Detect which cell encompasses the target text, then output its (x, y) center coordinate. 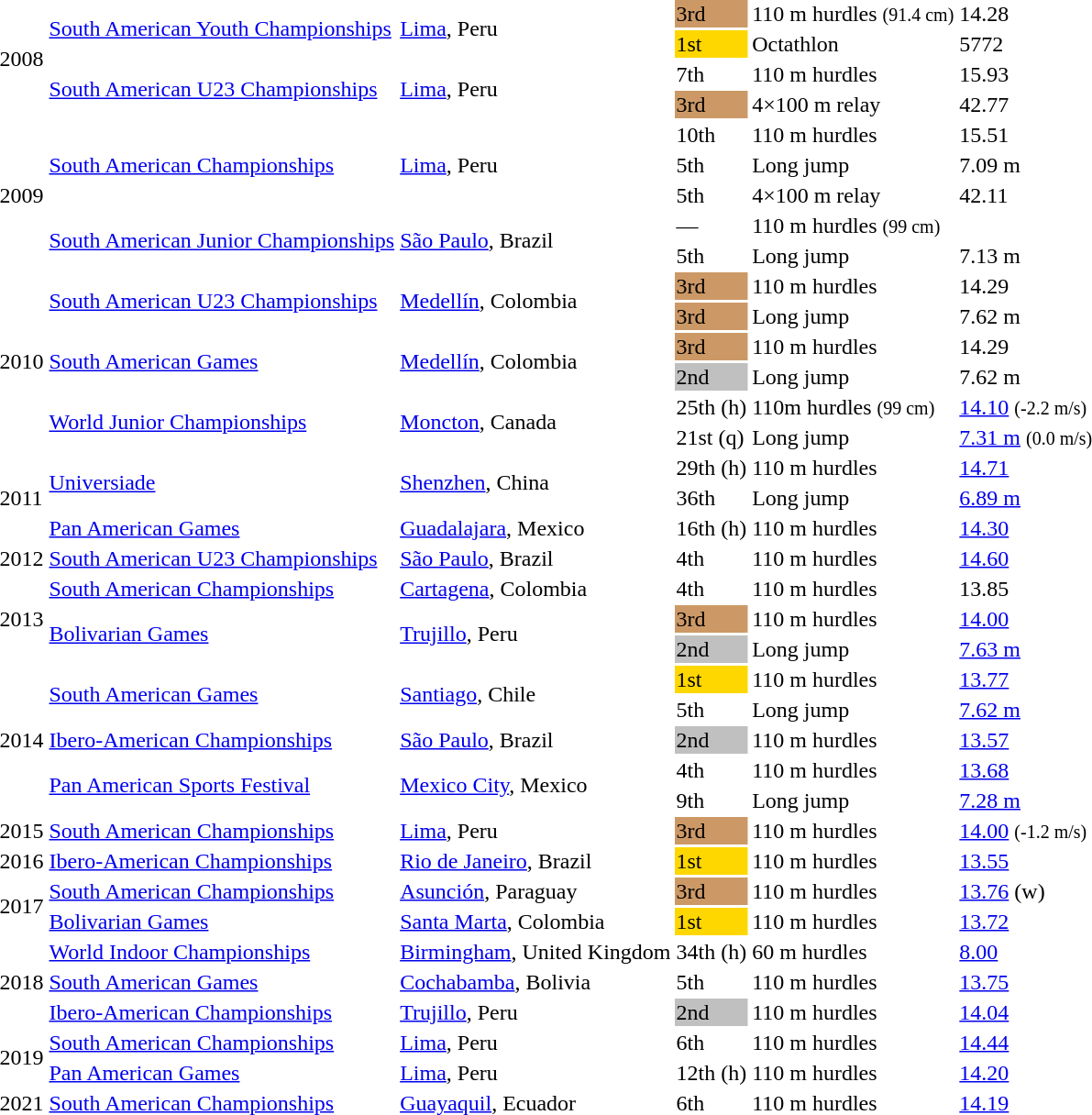
10th (711, 135)
Rio de Janeiro, Brazil (535, 861)
Pan American Sports Festival (222, 785)
Asunción, Paraguay (535, 891)
34th (h) (711, 952)
Universiade (222, 482)
21st (q) (711, 437)
Shenzhen, China (535, 482)
Mexico City, Mexico (535, 785)
9th (711, 800)
World Indoor Championships (222, 952)
60 m hurdles (853, 952)
Octathlon (853, 44)
29th (h) (711, 468)
World Junior Championships (222, 422)
Birmingham, United Kingdom (535, 952)
16th (h) (711, 528)
110m hurdles (99 cm) (853, 407)
Santa Marta, Colombia (535, 922)
South American Junior Championships (222, 240)
7th (711, 74)
Moncton, Canada (535, 422)
12th (h) (711, 1073)
110 m hurdles (99 cm) (853, 226)
South American Youth Championships (222, 29)
110 m hurdles (91.4 cm) (853, 14)
Cochabamba, Bolivia (535, 982)
6th (711, 1043)
Cartagena, Colombia (535, 589)
— (711, 226)
25th (h) (711, 407)
36th (711, 498)
Guadalajara, Mexico (535, 528)
Santiago, Chile (535, 695)
